Return [x, y] of the center of cell containing provided text 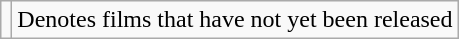
Denotes films that have not yet been released [235, 20]
